Identify which cell holds the provided text, then report its (X, Y) central coordinate. 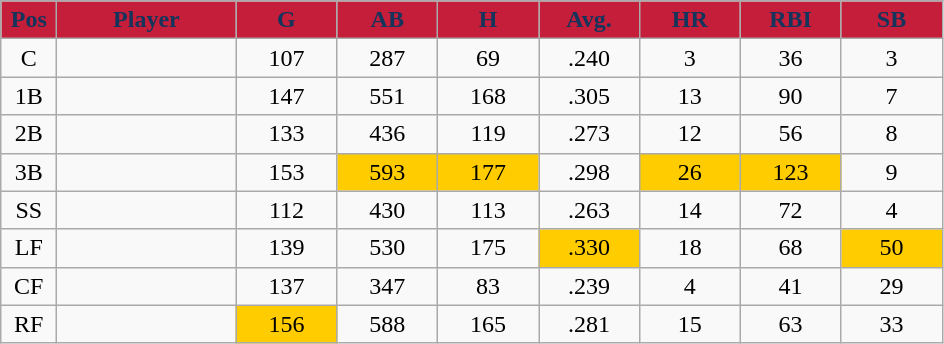
14 (690, 210)
63 (790, 324)
29 (892, 286)
.239 (590, 286)
69 (488, 58)
112 (286, 210)
.263 (590, 210)
72 (790, 210)
287 (388, 58)
26 (690, 172)
153 (286, 172)
168 (488, 96)
Pos (29, 20)
.281 (590, 324)
133 (286, 134)
137 (286, 286)
33 (892, 324)
.273 (590, 134)
G (286, 20)
68 (790, 248)
CF (29, 286)
9 (892, 172)
530 (388, 248)
50 (892, 248)
156 (286, 324)
RBI (790, 20)
HR (690, 20)
147 (286, 96)
436 (388, 134)
347 (388, 286)
RF (29, 324)
H (488, 20)
15 (690, 324)
1B (29, 96)
12 (690, 134)
3B (29, 172)
41 (790, 286)
165 (488, 324)
13 (690, 96)
83 (488, 286)
56 (790, 134)
Player (146, 20)
90 (790, 96)
588 (388, 324)
593 (388, 172)
107 (286, 58)
.330 (590, 248)
18 (690, 248)
36 (790, 58)
SB (892, 20)
177 (488, 172)
.305 (590, 96)
2B (29, 134)
C (29, 58)
.298 (590, 172)
7 (892, 96)
123 (790, 172)
551 (388, 96)
LF (29, 248)
119 (488, 134)
139 (286, 248)
8 (892, 134)
SS (29, 210)
AB (388, 20)
175 (488, 248)
430 (388, 210)
Avg. (590, 20)
.240 (590, 58)
113 (488, 210)
